Provide the (X, Y) coordinate of the cell's center where the given text is located.  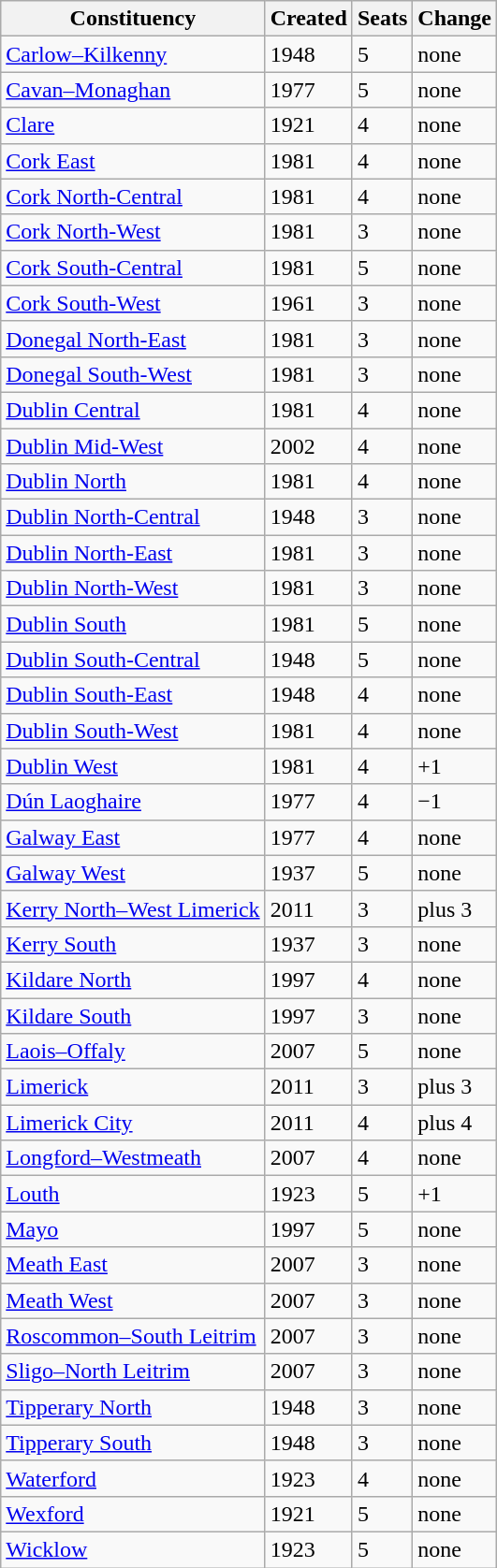
Dublin North (133, 482)
Wicklow (133, 1549)
Cork South-West (133, 303)
Waterford (133, 1478)
Kildare South (133, 1015)
Laois–Offaly (133, 1052)
Created (309, 19)
Dublin Mid-West (133, 446)
Wexford (133, 1514)
Kildare North (133, 980)
Kerry South (133, 944)
Mayo (133, 1229)
Donegal North-East (133, 339)
Louth (133, 1194)
Tipperary North (133, 1407)
Dún Laoghaire (133, 802)
Constituency (133, 19)
Galway East (133, 837)
Change (455, 19)
Cork North-West (133, 232)
Clare (133, 125)
Roscommon–South Leitrim (133, 1336)
Tipperary South (133, 1443)
Dublin North-East (133, 553)
−1 (455, 802)
Cork North-Central (133, 196)
Sligo–North Leitrim (133, 1372)
1961 (309, 303)
Donegal South-West (133, 374)
Dublin South-West (133, 731)
Dublin North-West (133, 588)
2002 (309, 446)
Meath West (133, 1300)
Limerick City (133, 1123)
Meath East (133, 1265)
Dublin Central (133, 410)
Longford–Westmeath (133, 1158)
Dublin North-Central (133, 517)
Dublin South (133, 624)
Cavan–Monaghan (133, 90)
Dublin South-Central (133, 660)
Limerick (133, 1087)
Cork East (133, 161)
Kerry North–West Limerick (133, 908)
Galway West (133, 873)
Dublin West (133, 766)
Seats (382, 19)
plus 4 (455, 1123)
Cork South-Central (133, 268)
Dublin South-East (133, 695)
Carlow–Kilkenny (133, 54)
